Detect which cell encompasses the target text, then output its (X, Y) center coordinate. 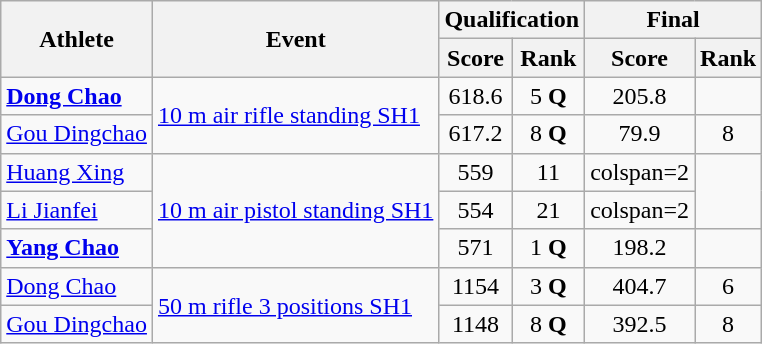
554 (476, 210)
Final (674, 20)
559 (476, 172)
205.8 (640, 96)
617.2 (476, 134)
Huang Xing (77, 172)
404.7 (640, 286)
11 (548, 172)
1154 (476, 286)
618.6 (476, 96)
79.9 (640, 134)
21 (548, 210)
1 Q (548, 248)
10 m air pistol standing SH1 (295, 210)
3 Q (548, 286)
Yang Chao (77, 248)
Athlete (77, 39)
Li Jianfei (77, 210)
392.5 (640, 324)
198.2 (640, 248)
6 (728, 286)
50 m rifle 3 positions SH1 (295, 305)
Event (295, 39)
10 m air rifle standing SH1 (295, 115)
5 Q (548, 96)
1148 (476, 324)
571 (476, 248)
Qualification (512, 20)
